For the text-containing cell, return its midpoint in (X, Y) coordinate format. 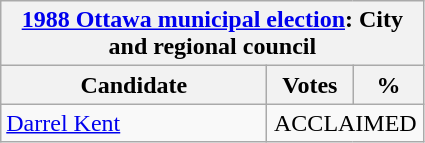
1988 Ottawa municipal election: City and regional council (212, 34)
Candidate (134, 85)
ACCLAIMED (346, 123)
% (388, 85)
Votes (310, 85)
Darrel Kent (134, 123)
